Return the (x, y) coordinate for the center point of the cell that contains the specified text.  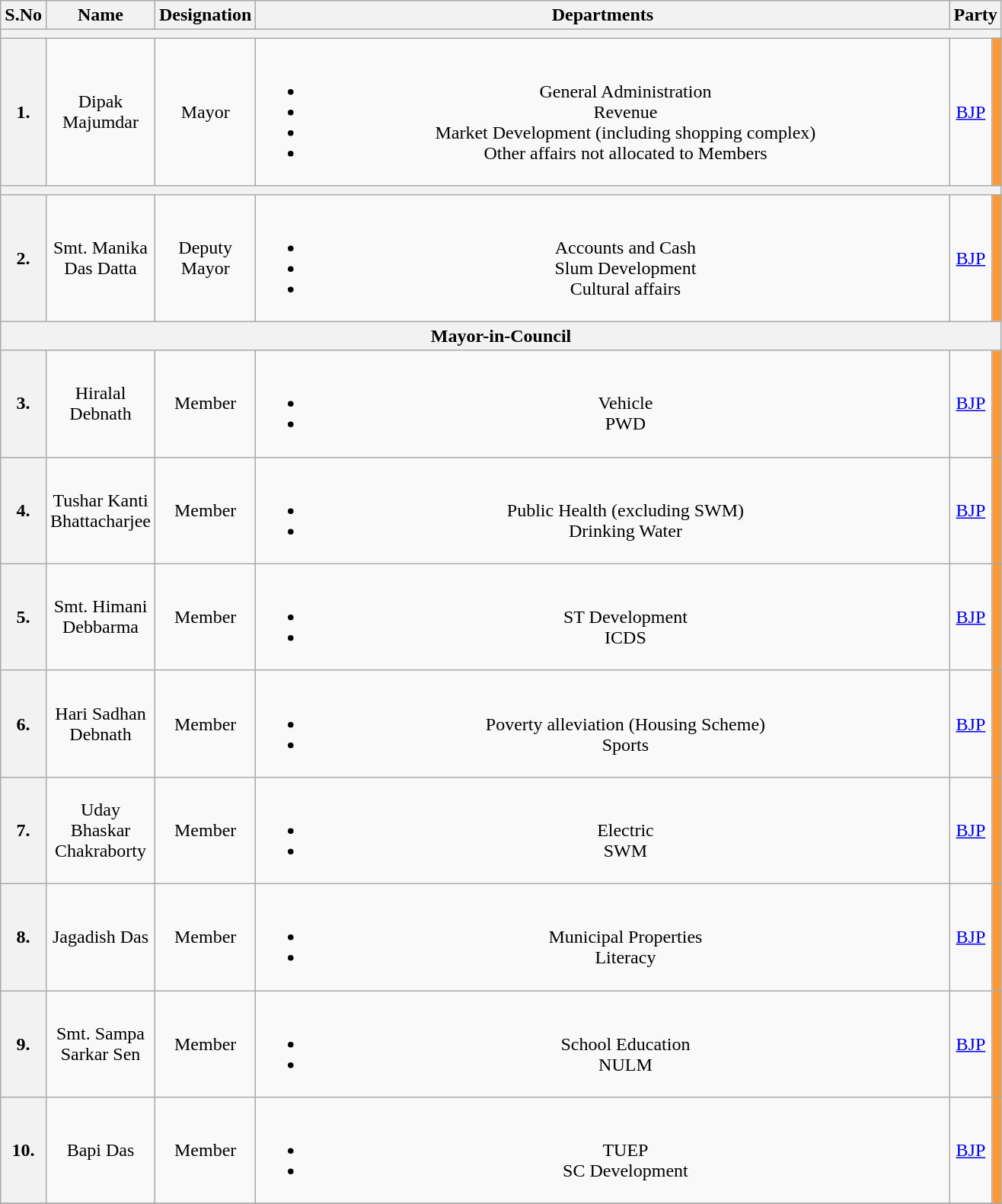
4. (24, 510)
ElectricSWM (603, 830)
Hiralal Debnath (101, 404)
Accounts and CashSlum DevelopmentCultural affairs (603, 257)
Mayor (205, 112)
2. (24, 257)
Deputy Mayor (205, 257)
Public Health (excluding SWM)Drinking Water (603, 510)
Mayor-in-Council (501, 336)
Smt. Himani Debbarma (101, 617)
Bapi Das (101, 1151)
ST DevelopmentICDS (603, 617)
1. (24, 112)
Designation (205, 15)
Smt. Sampa Sarkar Sen (101, 1043)
Municipal PropertiesLiteracy (603, 937)
10. (24, 1151)
6. (24, 723)
Departments (603, 15)
5. (24, 617)
3. (24, 404)
Tushar Kanti Bhattacharjee (101, 510)
Jagadish Das (101, 937)
General AdministrationRevenueMarket Development (including shopping complex)Other affairs not allocated to Members (603, 112)
Party (975, 15)
Smt. Manika Das Datta (101, 257)
7. (24, 830)
Name (101, 15)
Hari Sadhan Debnath (101, 723)
S.No (24, 15)
School EducationNULM (603, 1043)
8. (24, 937)
Uday Bhaskar Chakraborty (101, 830)
Dipak Majumdar (101, 112)
Poverty alleviation (Housing Scheme)Sports (603, 723)
VehiclePWD (603, 404)
9. (24, 1043)
TUEPSC Development (603, 1151)
